Extract the (x, y) coordinate from the center of the cell holding the provided text.  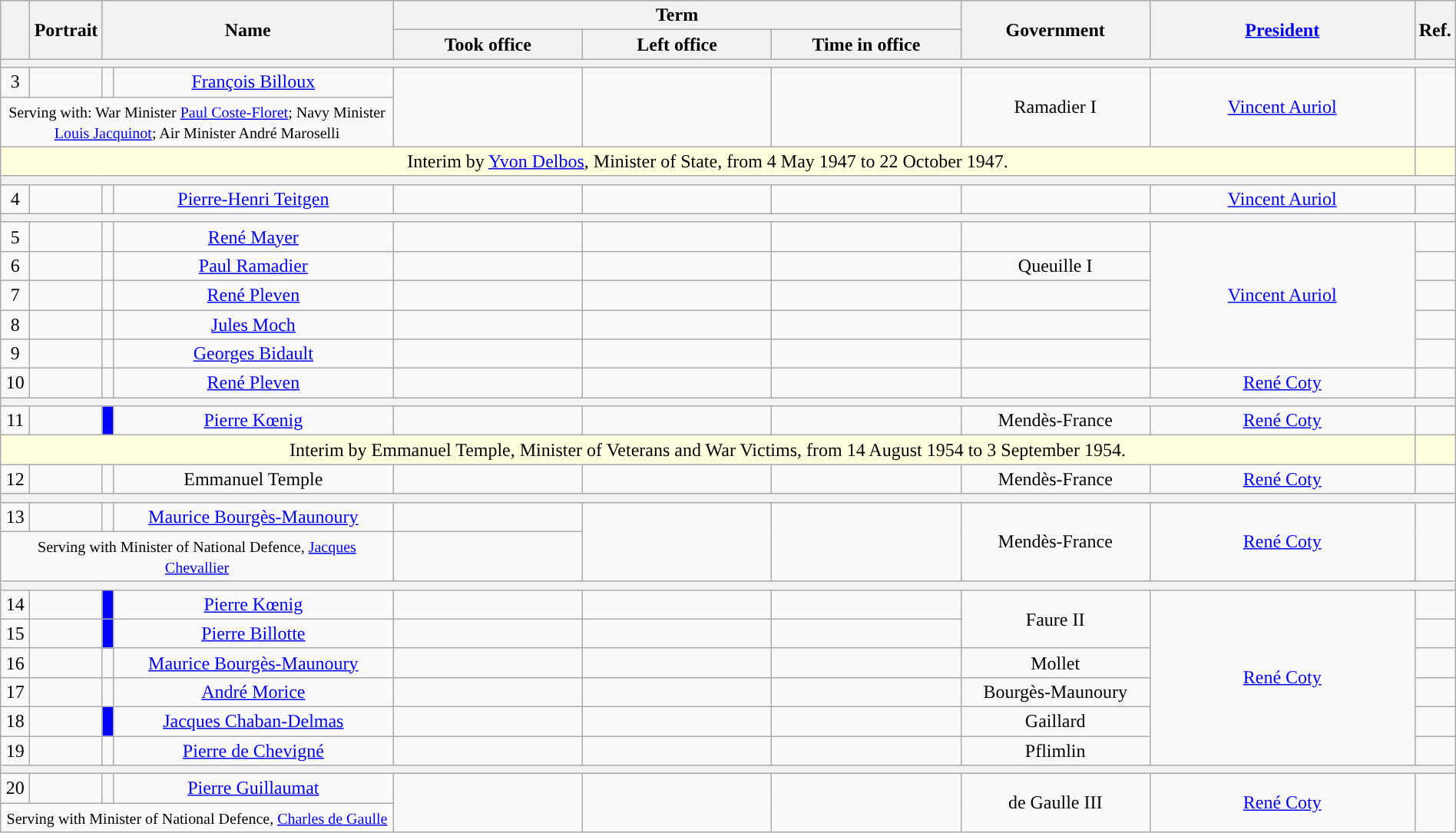
Interim by Emmanuel Temple, Minister of Veterans and War Victims, from 14 August 1954 to 3 September 1954. (708, 450)
9 (15, 354)
17 (15, 692)
Pierre de Chevigné (253, 750)
de Gaulle III (1055, 803)
Term (677, 15)
Georges Bidault (253, 354)
6 (15, 266)
10 (15, 383)
Ref. (1434, 30)
Portrait (66, 30)
11 (15, 421)
3 (15, 82)
Government (1055, 30)
Serving with: War Minister Paul Coste-Floret; Navy Minister Louis Jacquinot; Air Minister André Maroselli (197, 121)
André Morice (253, 692)
Mollet (1055, 663)
20 (15, 788)
Serving with Minister of National Defence, Jacques Chevallier (197, 556)
Pierre Guillaumat (253, 788)
Bourgès-Maunoury (1055, 692)
Emmanuel Temple (253, 479)
Pflimlin (1055, 750)
4 (15, 199)
Paul Ramadier (253, 266)
René Mayer (253, 236)
Gaillard (1055, 721)
Jules Moch (253, 325)
7 (15, 295)
14 (15, 604)
5 (15, 236)
Pierre-Henri Teitgen (253, 199)
15 (15, 633)
Ramadier I (1055, 107)
13 (15, 517)
François Billoux (253, 82)
18 (15, 721)
Name (247, 30)
16 (15, 663)
Interim by Yvon Delbos, Minister of State, from 4 May 1947 to 22 October 1947. (708, 161)
8 (15, 325)
Jacques Chaban-Delmas (253, 721)
19 (15, 750)
Faure II (1055, 619)
President (1282, 30)
Time in office (866, 45)
Queuille I (1055, 266)
Left office (677, 45)
Serving with Minister of National Defence, Charles de Gaulle (197, 818)
Pierre Billotte (253, 633)
12 (15, 479)
Took office (488, 45)
